Provide the [x, y] coordinate of the cell's center where the given text is located.  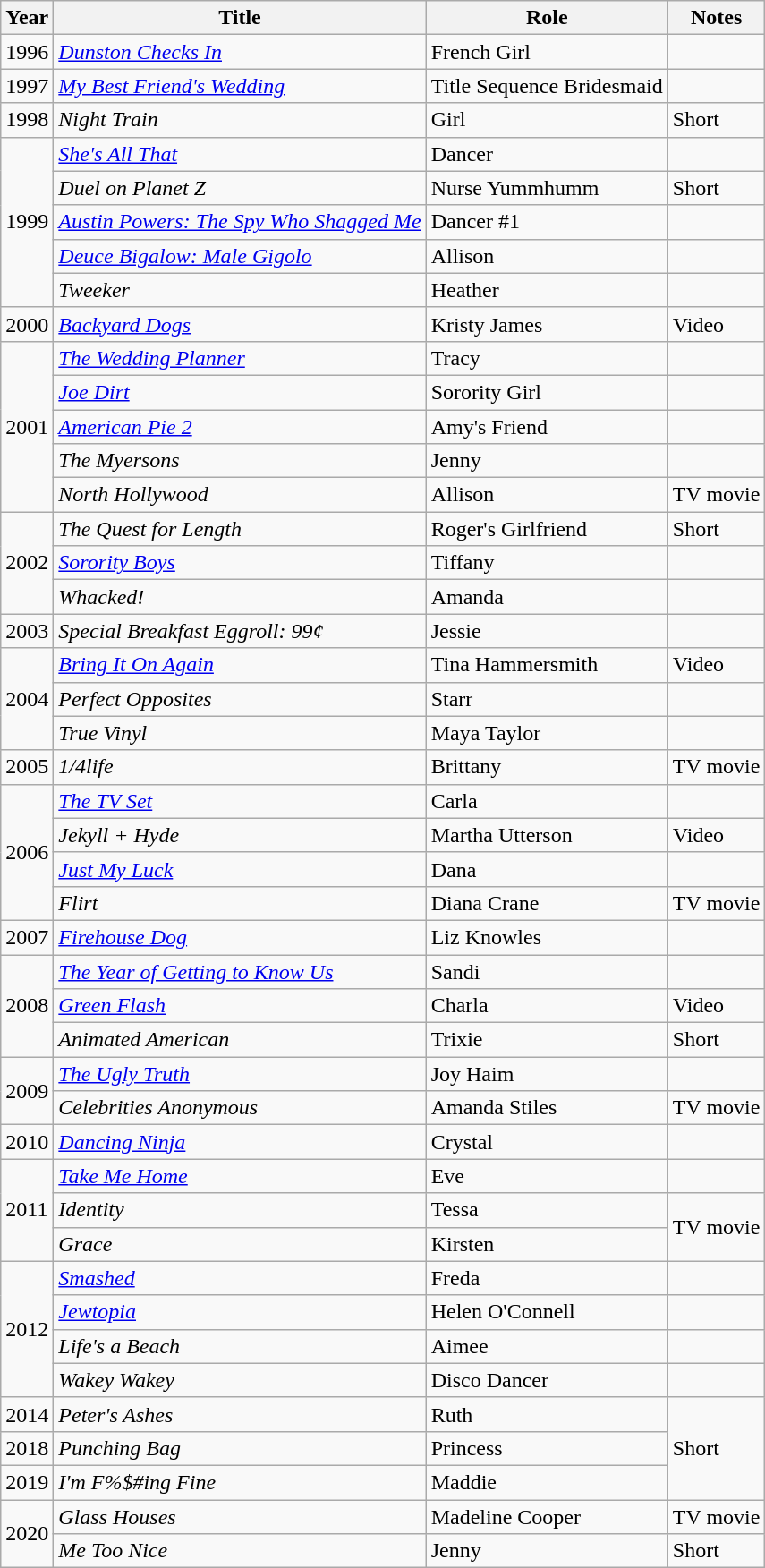
2006 [27, 852]
Helen O'Connell [547, 1312]
2011 [27, 1210]
Green Flash [240, 1006]
Maya Taylor [547, 733]
Notes [716, 18]
1999 [27, 222]
Title [240, 18]
Dancer [547, 154]
Liz Knowles [547, 937]
My Best Friend's Wedding [240, 86]
2002 [27, 563]
The Ugly Truth [240, 1074]
Kirsten [547, 1244]
The Wedding Planner [240, 358]
Joe Dirt [240, 392]
Freda [547, 1278]
Smashed [240, 1278]
2009 [27, 1091]
2019 [27, 1482]
Year [27, 18]
Aimee [547, 1346]
Title Sequence Bridesmaid [547, 86]
She's All That [240, 154]
Jessie [547, 631]
French Girl [547, 52]
North Hollywood [240, 495]
2018 [27, 1448]
Nurse Yummhumm [547, 188]
Ruth [547, 1414]
Special Breakfast Eggroll: 99¢ [240, 631]
Animated American [240, 1040]
Identity [240, 1210]
2008 [27, 1005]
Glass Houses [240, 1517]
2004 [27, 699]
Martha Utterson [547, 835]
Charla [547, 1006]
Perfect Opposites [240, 699]
Joy Haim [547, 1074]
Sorority Boys [240, 563]
Amanda [547, 597]
Disco Dancer [547, 1380]
The Year of Getting to Know Us [240, 971]
Sandi [547, 971]
Role [547, 18]
Crystal [547, 1142]
Amanda Stiles [547, 1108]
Diana Crane [547, 903]
1/4life [240, 767]
Amy's Friend [547, 427]
Jewtopia [240, 1312]
2007 [27, 937]
Jekyll + Hyde [240, 835]
2010 [27, 1142]
1998 [27, 120]
2012 [27, 1329]
2001 [27, 426]
Madeline Cooper [547, 1517]
Life's a Beach [240, 1346]
1997 [27, 86]
2020 [27, 1534]
Tessa [547, 1210]
Take Me Home [240, 1176]
Bring It On Again [240, 665]
The TV Set [240, 801]
1996 [27, 52]
The Quest for Length [240, 529]
Duel on Planet Z [240, 188]
Tina Hammersmith [547, 665]
Flirt [240, 903]
Dancing Ninja [240, 1142]
Roger's Girlfriend [547, 529]
2014 [27, 1414]
Backyard Dogs [240, 324]
Whacked! [240, 597]
Dana [547, 869]
Just My Luck [240, 869]
Brittany [547, 767]
Deuce Bigalow: Male Gigolo [240, 256]
Tiffany [547, 563]
The Myersons [240, 461]
I'm F%$#ing Fine [240, 1482]
True Vinyl [240, 733]
Tracy [547, 358]
Dunston Checks In [240, 52]
Firehouse Dog [240, 937]
American Pie 2 [240, 427]
2003 [27, 631]
Peter's Ashes [240, 1414]
Tweeker [240, 290]
Starr [547, 699]
Kristy James [547, 324]
Celebrities Anonymous [240, 1108]
Maddie [547, 1482]
Wakey Wakey [240, 1380]
Sorority Girl [547, 392]
Me Too Nice [240, 1551]
Girl [547, 120]
Eve [547, 1176]
Dancer #1 [547, 222]
Heather [547, 290]
Carla [547, 801]
Austin Powers: The Spy Who Shagged Me [240, 222]
Grace [240, 1244]
Punching Bag [240, 1448]
Night Train [240, 120]
Trixie [547, 1040]
Princess [547, 1448]
2000 [27, 324]
2005 [27, 767]
